Return the [X, Y] coordinate for the center point of the cell that contains the specified text.  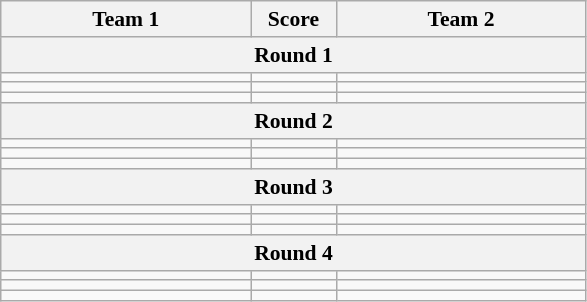
Round 3 [294, 187]
Score [294, 19]
Round 2 [294, 121]
Round 4 [294, 253]
Team 1 [126, 19]
Round 1 [294, 55]
Team 2 [461, 19]
